Find where the given text appears and provide that cell's center as (x, y) coordinate. 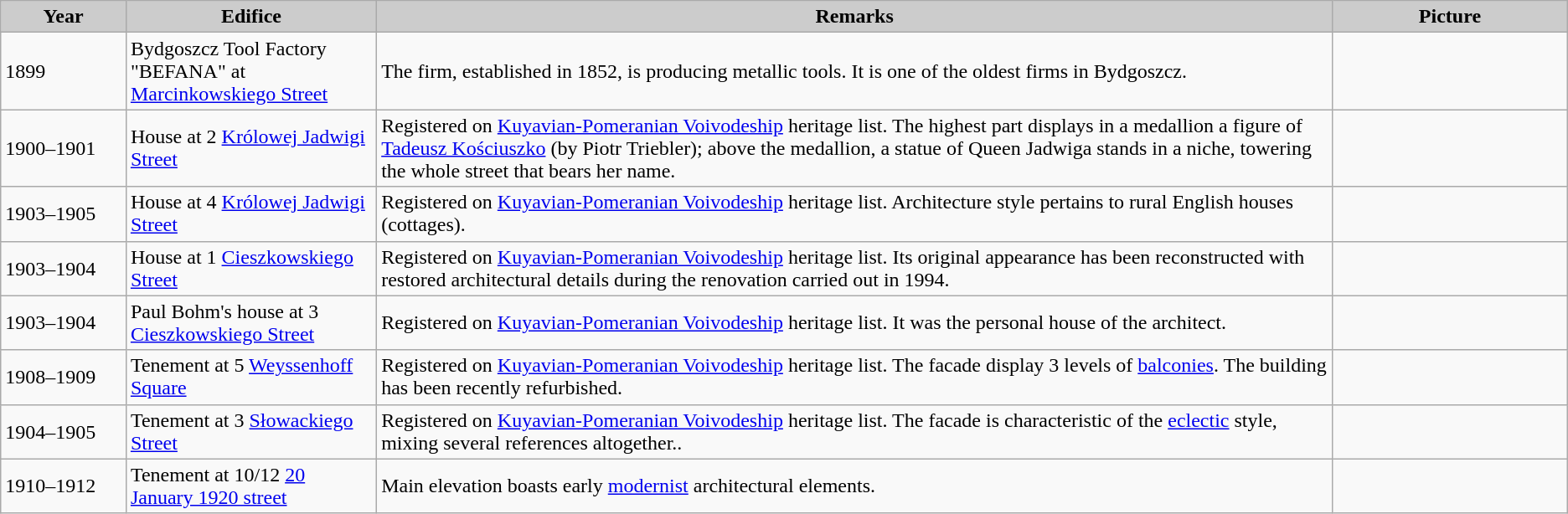
Registered on Kuyavian-Pomeranian Voivodeship heritage list. Architecture style pertains to rural English houses (cottages). (854, 214)
House at 4 Królowej Jadwigi Street (251, 214)
House at 1 Cieszkowskiego Street (251, 268)
Tenement at 10/12 20 January 1920 street (251, 486)
Tenement at 3 Słowackiego Street (251, 432)
Paul Bohm's house at 3 Cieszkowskiego Street (251, 323)
Bydgoszcz Tool Factory "BEFANA" at Marcinkowskiego Street (251, 71)
Main elevation boasts early modernist architectural elements. (854, 486)
1904–1905 (64, 432)
Tenement at 5 Weyssenhoff Square (251, 377)
Picture (1451, 17)
Remarks (854, 17)
1910–1912 (64, 486)
Year (64, 17)
House at 2 Królowej Jadwigi Street (251, 148)
Edifice (251, 17)
The firm, established in 1852, is producing metallic tools. It is one of the oldest firms in Bydgoszcz. (854, 71)
1903–1905 (64, 214)
Registered on Kuyavian-Pomeranian Voivodeship heritage list. The facade display 3 levels of balconies. The building has been recently refurbished. (854, 377)
1908–1909 (64, 377)
1899 (64, 71)
Registered on Kuyavian-Pomeranian Voivodeship heritage list. It was the personal house of the architect. (854, 323)
1900–1901 (64, 148)
